Determine the [X, Y] coordinate at the center of the cell enclosing the given text.  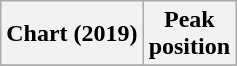
Chart (2019) [72, 34]
Peakposition [189, 34]
